Find where the given text appears and provide that cell's center as [x, y] coordinate. 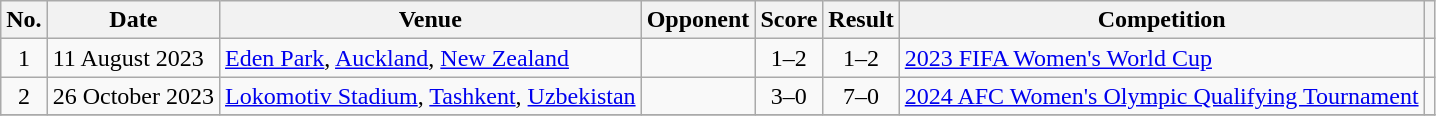
11 August 2023 [133, 58]
Result [861, 20]
1 [24, 58]
Competition [1162, 20]
2024 AFC Women's Olympic Qualifying Tournament [1162, 96]
Eden Park, Auckland, New Zealand [431, 58]
Lokomotiv Stadium, Tashkent, Uzbekistan [431, 96]
2023 FIFA Women's World Cup [1162, 58]
3–0 [789, 96]
Opponent [698, 20]
Date [133, 20]
Score [789, 20]
2 [24, 96]
26 October 2023 [133, 96]
Venue [431, 20]
7–0 [861, 96]
No. [24, 20]
